Locate the cell with the specified text and output its [X, Y] center coordinate. 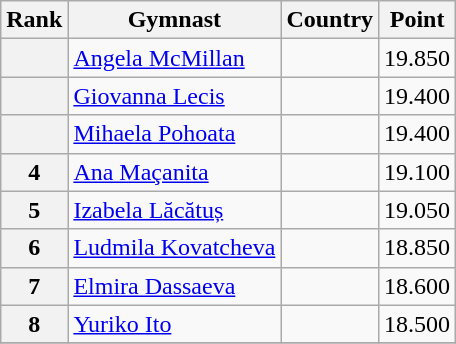
19.850 [418, 58]
6 [34, 248]
7 [34, 286]
Elmira Dassaeva [174, 286]
Mihaela Pohoata [174, 134]
19.050 [418, 210]
19.100 [418, 172]
Rank [34, 20]
Angela McMillan [174, 58]
Giovanna Lecis [174, 96]
Country [330, 20]
18.850 [418, 248]
Ana Maçanita [174, 172]
Izabela Lăcătuș [174, 210]
5 [34, 210]
Gymnast [174, 20]
18.600 [418, 286]
Yuriko Ito [174, 324]
8 [34, 324]
4 [34, 172]
Point [418, 20]
Ludmila Kovatcheva [174, 248]
18.500 [418, 324]
